Locate the cell with the specified text and output its [X, Y] center coordinate. 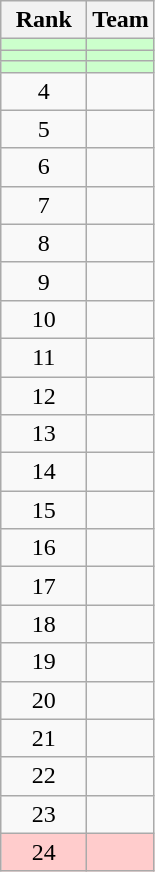
24 [44, 852]
5 [44, 129]
Team [121, 20]
9 [44, 281]
20 [44, 700]
19 [44, 662]
6 [44, 167]
16 [44, 548]
17 [44, 586]
15 [44, 510]
21 [44, 738]
13 [44, 434]
4 [44, 91]
11 [44, 357]
23 [44, 814]
22 [44, 776]
18 [44, 624]
10 [44, 319]
7 [44, 205]
Rank [44, 20]
14 [44, 472]
12 [44, 395]
8 [44, 243]
